Return [X, Y] of the center of cell containing provided text 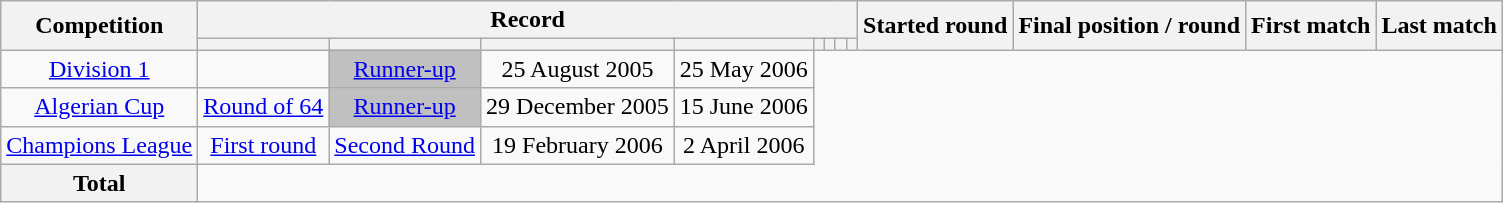
Competition [100, 26]
Round of 64 [264, 107]
Champions League [100, 145]
25 August 2005 [578, 69]
29 December 2005 [578, 107]
Second Round [405, 145]
25 May 2006 [744, 69]
First match [1311, 26]
15 June 2006 [744, 107]
Division 1 [100, 69]
Final position / round [1130, 26]
19 February 2006 [578, 145]
Algerian Cup [100, 107]
First round [264, 145]
2 April 2006 [744, 145]
Record [528, 20]
Total [100, 183]
Last match [1439, 26]
Started round [936, 26]
